For the text-containing cell, return its midpoint in (X, Y) coordinate format. 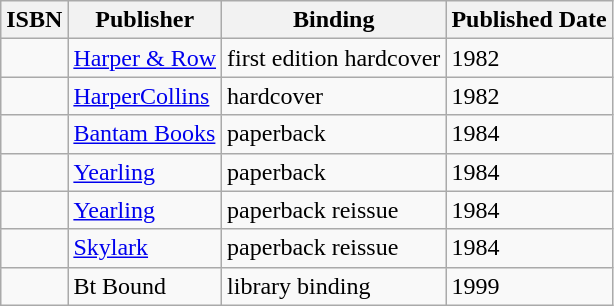
hardcover (334, 96)
first edition hardcover (334, 58)
Harper & Row (145, 58)
Binding (334, 20)
ISBN (34, 20)
Bantam Books (145, 134)
Bt Bound (145, 286)
Published Date (529, 20)
Skylark (145, 248)
library binding (334, 286)
Publisher (145, 20)
HarperCollins (145, 96)
1999 (529, 286)
